For the text-containing cell, return its midpoint in [x, y] coordinate format. 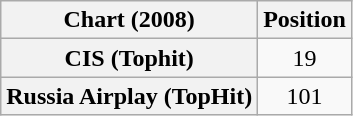
Position [305, 20]
101 [305, 96]
19 [305, 58]
Chart (2008) [130, 20]
Russia Airplay (TopHit) [130, 96]
CIS (Tophit) [130, 58]
